Return the [X, Y] coordinate for the center point of the cell that contains the specified text.  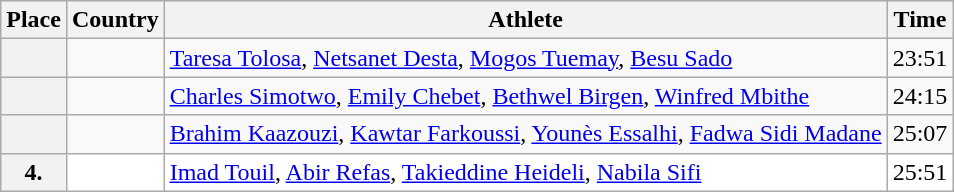
Country [115, 20]
4. [34, 172]
24:15 [920, 96]
Taresa Tolosa, Netsanet Desta, Mogos Tuemay, Besu Sado [526, 58]
Time [920, 20]
Charles Simotwo, Emily Chebet, Bethwel Birgen, Winfred Mbithe [526, 96]
Brahim Kaazouzi, Kawtar Farkoussi, Younès Essalhi, Fadwa Sidi Madane [526, 134]
23:51 [920, 58]
Athlete [526, 20]
25:07 [920, 134]
25:51 [920, 172]
Place [34, 20]
Imad Touil, Abir Refas, Takieddine Heideli, Nabila Sifi [526, 172]
